Provide the [x, y] coordinate of the cell's center where the given text is located.  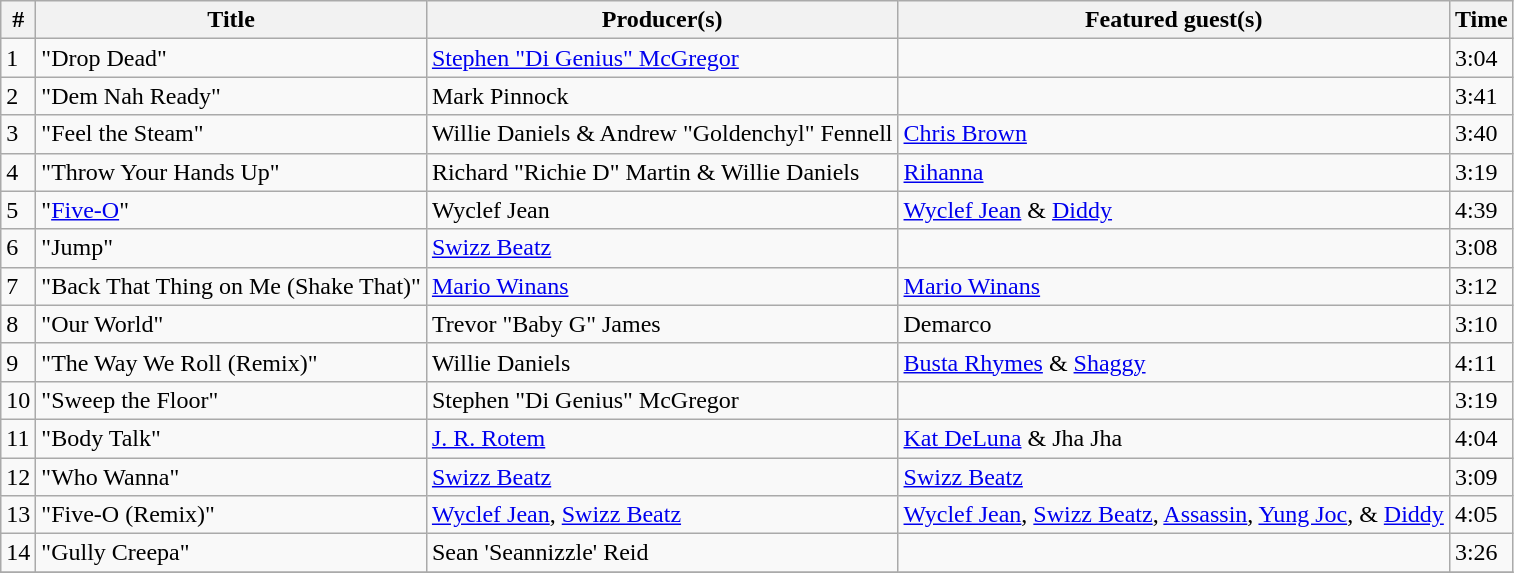
Willie Daniels [662, 362]
4 [18, 172]
Sean 'Seannizzle' Reid [662, 553]
Featured guest(s) [1174, 20]
Kat DeLuna & Jha Jha [1174, 438]
"Jump" [232, 248]
"Gully Creepa" [232, 553]
4:39 [1481, 210]
3:41 [1481, 96]
14 [18, 553]
5 [18, 210]
"Body Talk" [232, 438]
13 [18, 515]
6 [18, 248]
7 [18, 286]
4:11 [1481, 362]
"Who Wanna" [232, 477]
Wyclef Jean [662, 210]
2 [18, 96]
"Feel the Steam" [232, 134]
Wyclef Jean, Swizz Beatz [662, 515]
"Drop Dead" [232, 58]
Wyclef Jean, Swizz Beatz, Assassin, Yung Joc, & Diddy [1174, 515]
3:12 [1481, 286]
3:10 [1481, 324]
# [18, 20]
Willie Daniels & Andrew "Goldenchyl" Fennell [662, 134]
"Dem Nah Ready" [232, 96]
4:04 [1481, 438]
9 [18, 362]
Chris Brown [1174, 134]
8 [18, 324]
Richard "Richie D" Martin & Willie Daniels [662, 172]
4:05 [1481, 515]
3:08 [1481, 248]
1 [18, 58]
J. R. Rotem [662, 438]
12 [18, 477]
"Our World" [232, 324]
3 [18, 134]
Mark Pinnock [662, 96]
3:26 [1481, 553]
"Back That Thing on Me (Shake That)" [232, 286]
"Five-O" [232, 210]
Demarco [1174, 324]
Busta Rhymes & Shaggy [1174, 362]
Title [232, 20]
10 [18, 400]
11 [18, 438]
"Five-O (Remix)" [232, 515]
3:40 [1481, 134]
Wyclef Jean & Diddy [1174, 210]
Producer(s) [662, 20]
Rihanna [1174, 172]
Trevor "Baby G" James [662, 324]
"Sweep the Floor" [232, 400]
"Throw Your Hands Up" [232, 172]
Time [1481, 20]
3:09 [1481, 477]
"The Way We Roll (Remix)" [232, 362]
3:04 [1481, 58]
